Find where the given text appears and provide that cell's center as (X, Y) coordinate. 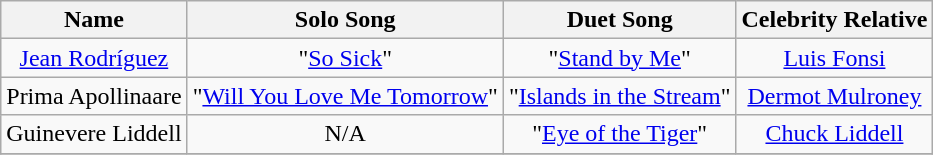
Duet Song (620, 20)
Solo Song (345, 20)
Chuck Liddell (834, 134)
"Stand by Me" (620, 58)
Prima Apollinaare (94, 96)
Luis Fonsi (834, 58)
Guinevere Liddell (94, 134)
Celebrity Relative (834, 20)
N/A (345, 134)
Dermot Mulroney (834, 96)
"Will You Love Me Tomorrow" (345, 96)
Jean Rodríguez (94, 58)
"So Sick" (345, 58)
"Eye of the Tiger" (620, 134)
"Islands in the Stream" (620, 96)
Name (94, 20)
